Determine the (x, y) coordinate at the center of the cell enclosing the given text.  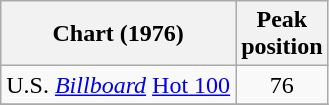
76 (282, 85)
Peakposition (282, 34)
U.S. Billboard Hot 100 (118, 85)
Chart (1976) (118, 34)
